Provide the [x, y] coordinate of the cell's center where the given text is located.  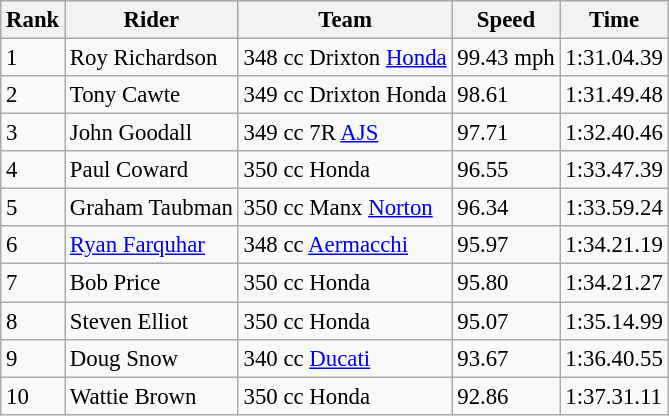
99.43 mph [506, 58]
95.97 [506, 245]
2 [33, 95]
1:31.49.48 [614, 95]
1:34.21.27 [614, 283]
1:32.40.46 [614, 133]
Steven Elliot [152, 321]
1:31.04.39 [614, 58]
Paul Coward [152, 170]
350 cc Manx Norton [345, 208]
98.61 [506, 95]
93.67 [506, 358]
Bob Price [152, 283]
Speed [506, 20]
Graham Taubman [152, 208]
Doug Snow [152, 358]
1:33.59.24 [614, 208]
6 [33, 245]
7 [33, 283]
95.80 [506, 283]
3 [33, 133]
96.55 [506, 170]
1:36.40.55 [614, 358]
340 cc Ducati [345, 358]
349 cc 7R AJS [345, 133]
4 [33, 170]
Time [614, 20]
Roy Richardson [152, 58]
9 [33, 358]
1:35.14.99 [614, 321]
Rider [152, 20]
349 cc Drixton Honda [345, 95]
97.71 [506, 133]
95.07 [506, 321]
1:37.31.11 [614, 396]
1 [33, 58]
1:34.21.19 [614, 245]
Ryan Farquhar [152, 245]
92.86 [506, 396]
1:33.47.39 [614, 170]
348 cc Aermacchi [345, 245]
8 [33, 321]
Team [345, 20]
96.34 [506, 208]
Rank [33, 20]
Tony Cawte [152, 95]
5 [33, 208]
John Goodall [152, 133]
348 cc Drixton Honda [345, 58]
Wattie Brown [152, 396]
10 [33, 396]
